Extract the [X, Y] coordinate from the center of the cell holding the provided text.  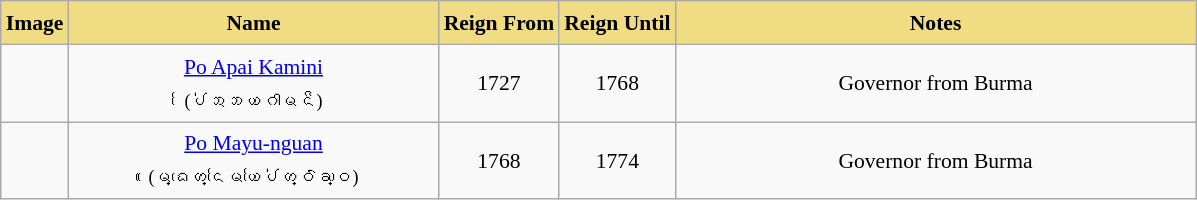
1727 [500, 83]
Po Apai Kamini(ᨸᩰ᩵ᩋᨽᨿᨣᩤᨾᨶᩦ) [253, 83]
Reign From [500, 22]
Notes [935, 22]
1774 [617, 161]
Name [253, 22]
Po Mayu-nguan(ᨾᩯ᩠ᨦᩉᩮ᩠ᨶᨾᩰᨿᨸᩰ᩵ᩉ᩠ᩅᩫᨡᩣ᩠ᩅ) [253, 161]
Reign Until [617, 22]
Image [35, 22]
